Find where the given text appears and provide that cell's center as [x, y] coordinate. 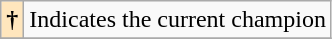
Indicates the current champion [178, 20]
† [12, 20]
